Scan for the cell matching the given text and deliver its [x, y] coordinate at center. 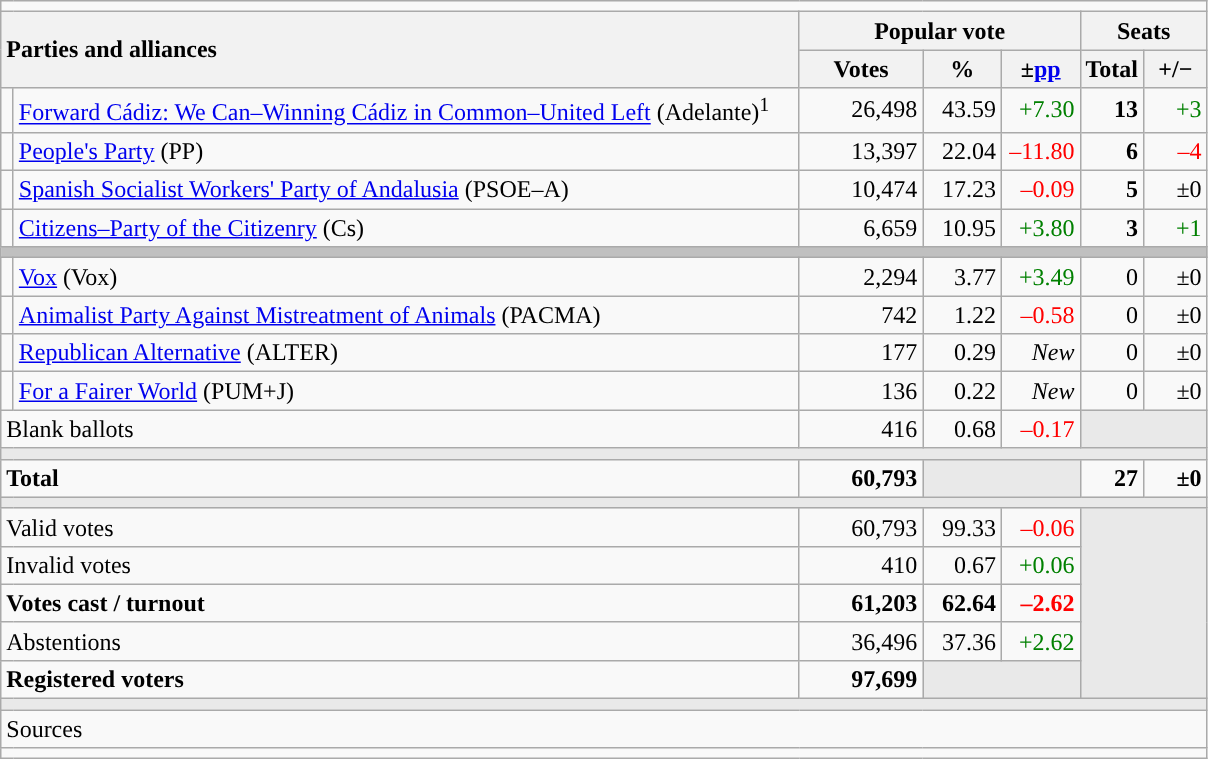
+1 [1176, 228]
177 [861, 353]
416 [861, 429]
Citizens–Party of the Citizenry (Cs) [406, 228]
+3.80 [1040, 228]
1.22 [962, 315]
62.64 [962, 603]
0.68 [962, 429]
–0.09 [1040, 190]
Sources [604, 729]
10.95 [962, 228]
13 [1112, 110]
17.23 [962, 190]
+2.62 [1040, 641]
Popular vote [940, 31]
742 [861, 315]
13,397 [861, 151]
0.22 [962, 391]
Blank ballots [400, 429]
10,474 [861, 190]
3.77 [962, 277]
–2.62 [1040, 603]
6,659 [861, 228]
Forward Cádiz: We Can–Winning Cádiz in Common–United Left (Adelante)1 [406, 110]
–4 [1176, 151]
5 [1112, 190]
97,699 [861, 679]
People's Party (PP) [406, 151]
Abstentions [400, 641]
+7.30 [1040, 110]
Votes [861, 69]
Invalid votes [400, 565]
+3 [1176, 110]
0.67 [962, 565]
Parties and alliances [400, 50]
Vox (Vox) [406, 277]
+/− [1176, 69]
Votes cast / turnout [400, 603]
22.04 [962, 151]
% [962, 69]
–0.58 [1040, 315]
For a Fairer World (PUM+J) [406, 391]
+0.06 [1040, 565]
Valid votes [400, 527]
27 [1112, 478]
43.59 [962, 110]
99.33 [962, 527]
61,203 [861, 603]
Registered voters [400, 679]
+3.49 [1040, 277]
410 [861, 565]
136 [861, 391]
–0.17 [1040, 429]
0.29 [962, 353]
6 [1112, 151]
36,496 [861, 641]
Spanish Socialist Workers' Party of Andalusia (PSOE–A) [406, 190]
Seats [1144, 31]
26,498 [861, 110]
Republican Alternative (ALTER) [406, 353]
Animalist Party Against Mistreatment of Animals (PACMA) [406, 315]
±pp [1040, 69]
3 [1112, 228]
37.36 [962, 641]
–11.80 [1040, 151]
2,294 [861, 277]
–0.06 [1040, 527]
